For the text-containing cell, return its midpoint in (x, y) coordinate format. 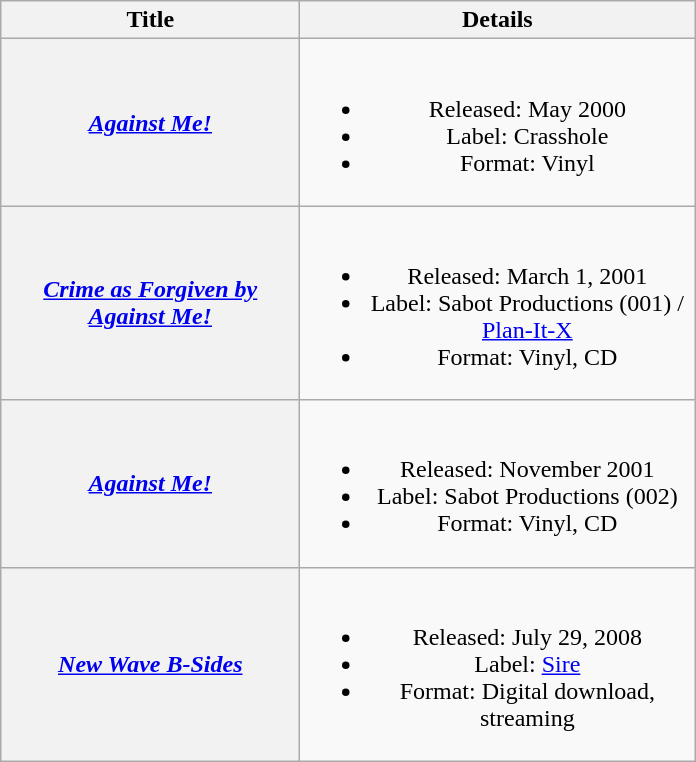
Details (498, 20)
Released: November 2001Label: Sabot Productions (002)Format: Vinyl, CD (498, 484)
New Wave B-Sides (150, 664)
Released: May 2000Label: CrassholeFormat: Vinyl (498, 122)
Released: March 1, 2001Label: Sabot Productions (001) / Plan-It-XFormat: Vinyl, CD (498, 303)
Title (150, 20)
Released: July 29, 2008Label: SireFormat: Digital download, streaming (498, 664)
Crime as Forgiven by Against Me! (150, 303)
